Output the [X, Y] coordinate of the center of the cell containing the given text.  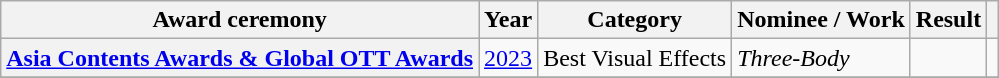
Three-Body [822, 58]
Result [948, 20]
Best Visual Effects [635, 58]
Asia Contents Awards & Global OTT Awards [240, 58]
Nominee / Work [822, 20]
Year [508, 20]
2023 [508, 58]
Award ceremony [240, 20]
Category [635, 20]
